Detect which cell encompasses the target text, then output its (x, y) center coordinate. 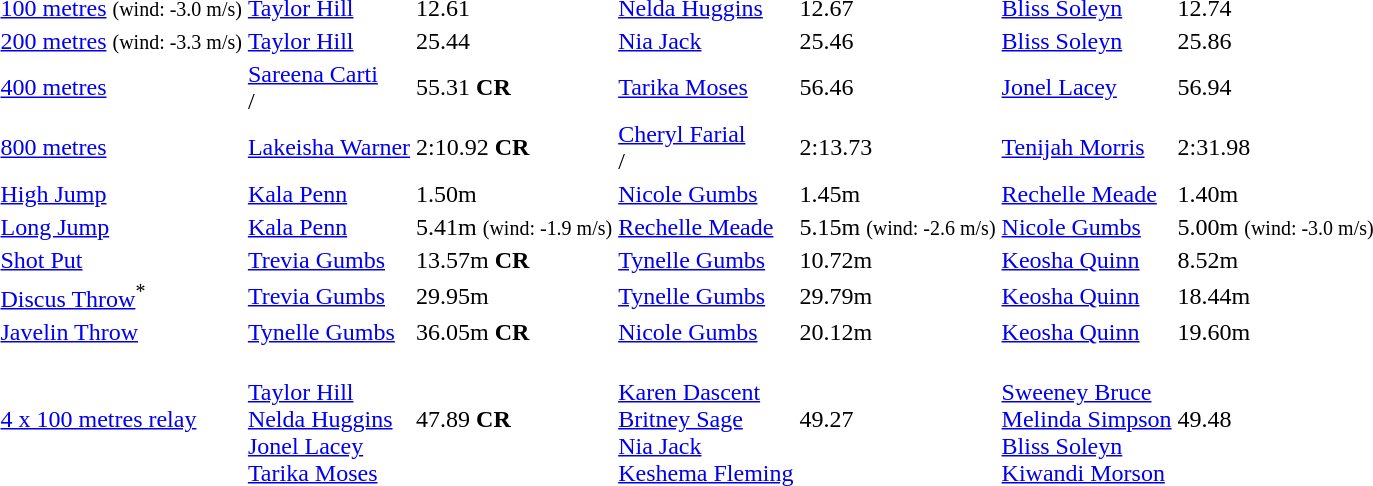
36.05m CR (514, 332)
56.46 (898, 88)
1.50m (514, 194)
Tenijah Morris (1086, 148)
5.15m (wind: -2.6 m/s) (898, 227)
Nia Jack (706, 41)
2:10.92 CR (514, 148)
2:13.73 (898, 148)
10.72m (898, 260)
Taylor Hill (328, 41)
Sareena Carti / (328, 88)
Tarika Moses (706, 88)
1.45m (898, 194)
25.44 (514, 41)
Jonel Lacey (1086, 88)
5.41m (wind: -1.9 m/s) (514, 227)
Lakeisha Warner (328, 148)
20.12m (898, 332)
29.95m (514, 296)
29.79m (898, 296)
Bliss Soleyn (1086, 41)
13.57m CR (514, 260)
Cheryl Farial / (706, 148)
55.31 CR (514, 88)
25.46 (898, 41)
